Return the (X, Y) coordinate for the center point of the cell that contains the specified text.  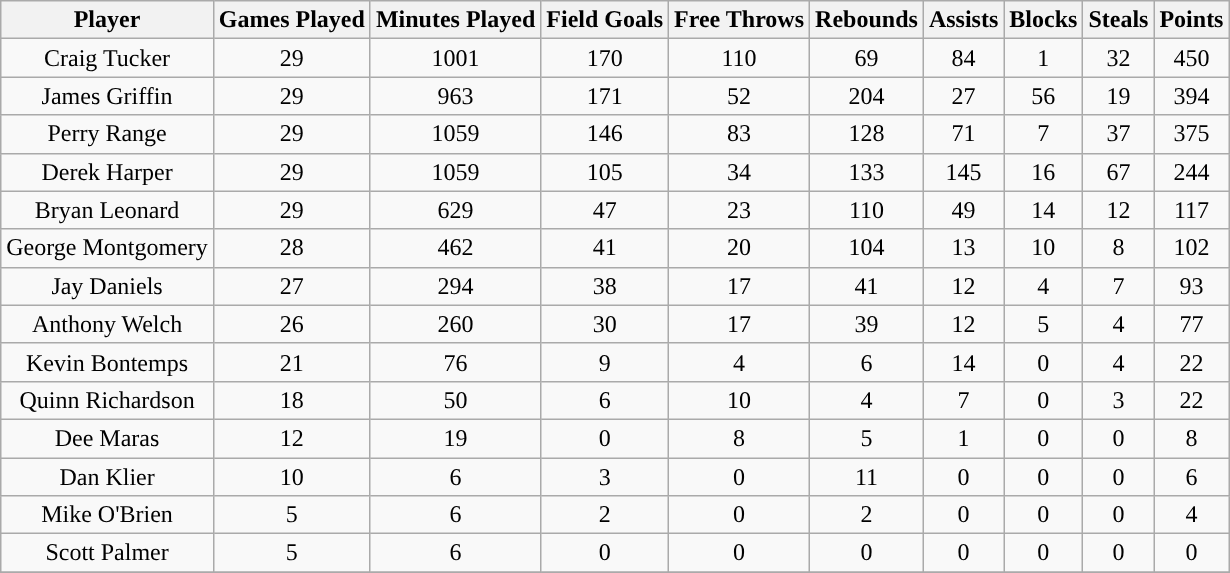
93 (1192, 286)
Quinn Richardson (108, 400)
Free Throws (740, 20)
204 (867, 96)
Derek Harper (108, 172)
133 (867, 172)
Blocks (1044, 20)
13 (963, 248)
146 (605, 134)
1001 (455, 58)
Mike O'Brien (108, 515)
629 (455, 210)
Field Goals (605, 20)
James Griffin (108, 96)
47 (605, 210)
128 (867, 134)
170 (605, 58)
77 (1192, 324)
963 (455, 96)
Dan Klier (108, 477)
George Montgomery (108, 248)
56 (1044, 96)
9 (605, 362)
244 (1192, 172)
Dee Maras (108, 438)
Minutes Played (455, 20)
394 (1192, 96)
Perry Range (108, 134)
Points (1192, 20)
Player (108, 20)
Kevin Bontemps (108, 362)
32 (1118, 58)
117 (1192, 210)
39 (867, 324)
28 (292, 248)
30 (605, 324)
23 (740, 210)
Bryan Leonard (108, 210)
Rebounds (867, 20)
50 (455, 400)
104 (867, 248)
171 (605, 96)
462 (455, 248)
Scott Palmer (108, 553)
Games Played (292, 20)
375 (1192, 134)
105 (605, 172)
Assists (963, 20)
Anthony Welch (108, 324)
26 (292, 324)
294 (455, 286)
260 (455, 324)
Steals (1118, 20)
67 (1118, 172)
450 (1192, 58)
83 (740, 134)
16 (1044, 172)
20 (740, 248)
145 (963, 172)
Craig Tucker (108, 58)
34 (740, 172)
71 (963, 134)
Jay Daniels (108, 286)
38 (605, 286)
49 (963, 210)
69 (867, 58)
18 (292, 400)
102 (1192, 248)
37 (1118, 134)
76 (455, 362)
52 (740, 96)
84 (963, 58)
21 (292, 362)
11 (867, 477)
